Extract the [x, y] coordinate from the center of the cell holding the provided text.  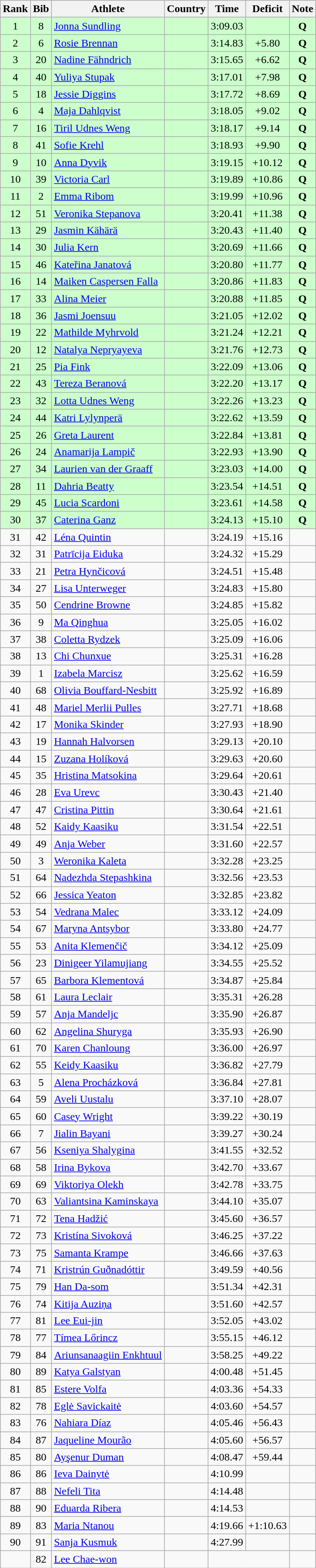
Katya Galstyan [108, 1372]
Eva Urevc [108, 793]
3:31.54 [227, 827]
3:32.28 [227, 861]
Izabela Marcisz [108, 673]
+18.68 [267, 707]
Cristina Pittin [108, 810]
Eglė Savickaitė [108, 1406]
Jasmi Joensuu [108, 316]
Alena Procházková [108, 1082]
+46.12 [267, 1338]
Dahria Beatty [108, 486]
+14.00 [267, 469]
4:19.66 [227, 1525]
3:22.20 [227, 384]
+7.98 [267, 77]
+18.90 [267, 724]
+24.09 [267, 912]
3:35.90 [227, 1014]
Laurien van der Graaff [108, 469]
Maryna Antsybor [108, 929]
3:23.54 [227, 486]
3:30.43 [227, 793]
3:29.13 [227, 741]
+27.81 [267, 1082]
Weronika Kaleta [108, 861]
3:24.13 [227, 520]
+12.21 [267, 333]
+43.02 [267, 1321]
3:17.72 [227, 94]
3:42.78 [227, 1184]
Kseniya Shalygina [108, 1150]
3:35.93 [227, 1031]
3:55.15 [227, 1338]
Ariunsanaagiin Enkhtuul [108, 1355]
+11.83 [267, 282]
Lotta Udnes Weng [108, 401]
+13.23 [267, 401]
Bib [41, 9]
Julia Kern [108, 248]
3:23.03 [227, 469]
Caterina Ganz [108, 520]
Eduarda Ribera [108, 1508]
3:25.31 [227, 656]
Ma Qinghua [108, 622]
Aveli Uustalu [108, 1099]
Irina Bykova [108, 1167]
Estere Volfa [108, 1389]
3:46.66 [227, 1252]
+15.82 [267, 605]
Petra Hynčicová [108, 571]
+23.53 [267, 878]
+15.80 [267, 588]
+25.84 [267, 980]
91 [41, 1542]
3:20.41 [227, 214]
+33.75 [267, 1184]
3:19.99 [227, 196]
Alina Meier [108, 299]
+25.09 [267, 946]
Nahiara Díaz [108, 1423]
+15.48 [267, 571]
+37.63 [267, 1252]
3:49.59 [227, 1269]
3:52.05 [227, 1321]
3:35.31 [227, 997]
Natalya Nepryayeva [108, 350]
+56.43 [267, 1423]
3:21.05 [227, 316]
Mariel Merlii Pulles [108, 707]
+13.06 [267, 367]
Country [186, 9]
Keidy Kaasiku [108, 1065]
3:22.62 [227, 418]
3:32.85 [227, 895]
+33.67 [267, 1167]
3:31.60 [227, 844]
Kitija Auziņa [108, 1304]
+13.59 [267, 418]
+21.40 [267, 793]
Ayşenur Duman [108, 1457]
3:29.64 [227, 776]
Tímea Lőrincz [108, 1338]
Olivia Bouffard-Nesbitt [108, 690]
Patrīcija Eiduka [108, 554]
Han Da-som [108, 1286]
+11.40 [267, 231]
+9.02 [267, 111]
Maria Ntanou [108, 1525]
+26.87 [267, 1014]
+35.07 [267, 1201]
Jaqueline Mourão [108, 1440]
3:23.61 [227, 503]
+13.81 [267, 435]
Kaidy Kaasiku [108, 827]
Nadezhda Stepashkina [108, 878]
Lee Eui-jin [108, 1321]
Mathilde Myhrvold [108, 333]
3:33.12 [227, 912]
Victoria Carl [108, 179]
3:46.25 [227, 1235]
3:51.34 [227, 1286]
4:08.47 [227, 1457]
3:44.10 [227, 1201]
+42.31 [267, 1286]
+11.66 [267, 248]
+8.69 [267, 94]
Maja Dahlqvist [108, 111]
+11.77 [267, 265]
+21.61 [267, 810]
3:18.93 [227, 145]
+23.82 [267, 895]
3:36.84 [227, 1082]
3:09.03 [227, 26]
Jessie Diggins [108, 94]
+54.57 [267, 1406]
3:18.05 [227, 111]
Jessica Yeaton [108, 895]
4:14.48 [227, 1491]
Jasmin Kähärä [108, 231]
3:24.19 [227, 537]
3:19.89 [227, 179]
3:36.82 [227, 1065]
3:27.93 [227, 724]
+16.02 [267, 622]
Hannah Halvorsen [108, 741]
4:10.99 [227, 1474]
+20.61 [267, 776]
+9.90 [267, 145]
+26.28 [267, 997]
4:03.60 [227, 1406]
3:33.80 [227, 929]
3:14.83 [227, 43]
3:22.09 [227, 367]
+25.52 [267, 963]
Dinigeer Yilamujiang [108, 963]
Nadine Fähndrich [108, 60]
3:58.25 [227, 1355]
3:22.93 [227, 452]
Anamarija Lampič [108, 452]
+22.51 [267, 827]
3:20.69 [227, 248]
+13.17 [267, 384]
3:22.84 [227, 435]
+40.56 [267, 1269]
3:17.01 [227, 77]
Nefeli Tita [108, 1491]
+13.90 [267, 452]
Viktoriya Olekh [108, 1184]
+6.62 [267, 60]
Sofie Krehl [108, 145]
+26.90 [267, 1031]
+36.57 [267, 1218]
Jonna Sundling [108, 26]
+9.14 [267, 128]
+49.22 [267, 1355]
3:20.86 [227, 282]
+23.25 [267, 861]
3:42.70 [227, 1167]
+16.89 [267, 690]
3:36.00 [227, 1048]
3:18.17 [227, 128]
3:30.64 [227, 810]
3:34.12 [227, 946]
+15.29 [267, 554]
+42.57 [267, 1304]
3:39.22 [227, 1116]
Anja Mandeljc [108, 1014]
3:24.32 [227, 554]
Valiantsina Kaminskaya [108, 1201]
Deficit [267, 9]
+12.73 [267, 350]
+54.33 [267, 1389]
+32.52 [267, 1150]
+30.19 [267, 1116]
+51.45 [267, 1372]
3:21.76 [227, 350]
3:22.26 [227, 401]
Cendrine Browne [108, 605]
3:20.80 [227, 265]
Vedrana Malec [108, 912]
Rosie Brennan [108, 43]
Tereza Beranová [108, 384]
Greta Laurent [108, 435]
Laura Leclair [108, 997]
3:45.60 [227, 1218]
3:34.87 [227, 980]
4:03.36 [227, 1389]
3:24.83 [227, 588]
4:00.48 [227, 1372]
+1:10.63 [267, 1525]
+27.79 [267, 1065]
Rank [15, 9]
3:29.63 [227, 759]
3:27.71 [227, 707]
4:14.53 [227, 1508]
4:05.60 [227, 1440]
3:41.55 [227, 1150]
Casey Wright [108, 1116]
3:24.51 [227, 571]
Zuzana Holíková [108, 759]
Athlete [108, 9]
Pia Fink [108, 367]
Anja Weber [108, 844]
+16.59 [267, 673]
4:27.99 [227, 1542]
Tena Hadžić [108, 1218]
Sanja Kusmuk [108, 1542]
3:24.85 [227, 605]
3:25.09 [227, 639]
+11.38 [267, 214]
Veronika Stepanova [108, 214]
Hristina Matsokina [108, 776]
4:05.46 [227, 1423]
Yuliya Stupak [108, 77]
3:15.65 [227, 60]
Lucia Scardoni [108, 503]
3:19.15 [227, 162]
Barbora Klementová [108, 980]
+37.22 [267, 1235]
+30.24 [267, 1133]
+16.28 [267, 656]
Katri Lylynperä [108, 418]
Lisa Unterweger [108, 588]
3:39.27 [227, 1133]
Monika Skinder [108, 724]
Kateřina Janatová [108, 265]
+14.51 [267, 486]
Angelina Shuryga [108, 1031]
3:21.24 [227, 333]
+15.16 [267, 537]
3:51.60 [227, 1304]
+22.57 [267, 844]
3:20.43 [227, 231]
Emma Ribom [108, 196]
Léna Quintin [108, 537]
+14.58 [267, 503]
+16.06 [267, 639]
Anna Dyvik [108, 162]
Jialin Bayani [108, 1133]
+10.96 [267, 196]
3:20.88 [227, 299]
Kristína Sivoková [108, 1235]
3:25.92 [227, 690]
3:37.10 [227, 1099]
Karen Chanloung [108, 1048]
+20.60 [267, 759]
Lee Chae-won [108, 1559]
Anita Klemenčič [108, 946]
Samanta Krampe [108, 1252]
+12.02 [267, 316]
+5.80 [267, 43]
+10.12 [267, 162]
+15.10 [267, 520]
+24.77 [267, 929]
3:25.05 [227, 622]
+28.07 [267, 1099]
3:25.62 [227, 673]
Tiril Udnes Weng [108, 128]
Note [302, 9]
+10.86 [267, 179]
3:34.55 [227, 963]
Kristrún Guðnadóttir [108, 1269]
+59.44 [267, 1457]
+26.97 [267, 1048]
+11.85 [267, 299]
Ieva Dainytė [108, 1474]
+56.57 [267, 1440]
Time [227, 9]
Maiken Caspersen Falla [108, 282]
3:32.56 [227, 878]
Chi Chunxue [108, 656]
+20.10 [267, 741]
Coletta Rydzek [108, 639]
